Scan for the cell matching the given text and deliver its [x, y] coordinate at center. 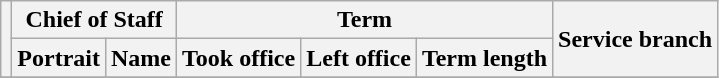
Service branch [636, 39]
Took office [239, 58]
Left office [359, 58]
Portrait [59, 58]
Term length [484, 58]
Chief of Staff [94, 20]
Term [365, 20]
Name [140, 58]
